For the text-containing cell, return its midpoint in (x, y) coordinate format. 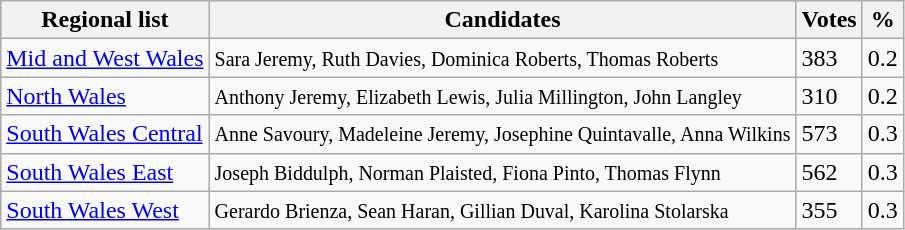
Candidates (502, 20)
South Wales Central (105, 134)
Gerardo Brienza, Sean Haran, Gillian Duval, Karolina Stolarska (502, 210)
562 (829, 172)
Mid and West Wales (105, 58)
573 (829, 134)
Anne Savoury, Madeleine Jeremy, Josephine Quintavalle, Anna Wilkins (502, 134)
North Wales (105, 96)
Joseph Biddulph, Norman Plaisted, Fiona Pinto, Thomas Flynn (502, 172)
Votes (829, 20)
355 (829, 210)
Regional list (105, 20)
South Wales West (105, 210)
383 (829, 58)
% (882, 20)
Sara Jeremy, Ruth Davies, Dominica Roberts, Thomas Roberts (502, 58)
South Wales East (105, 172)
Anthony Jeremy, Elizabeth Lewis, Julia Millington, John Langley (502, 96)
310 (829, 96)
